Determine the [x, y] coordinate at the center of the cell enclosing the given text.  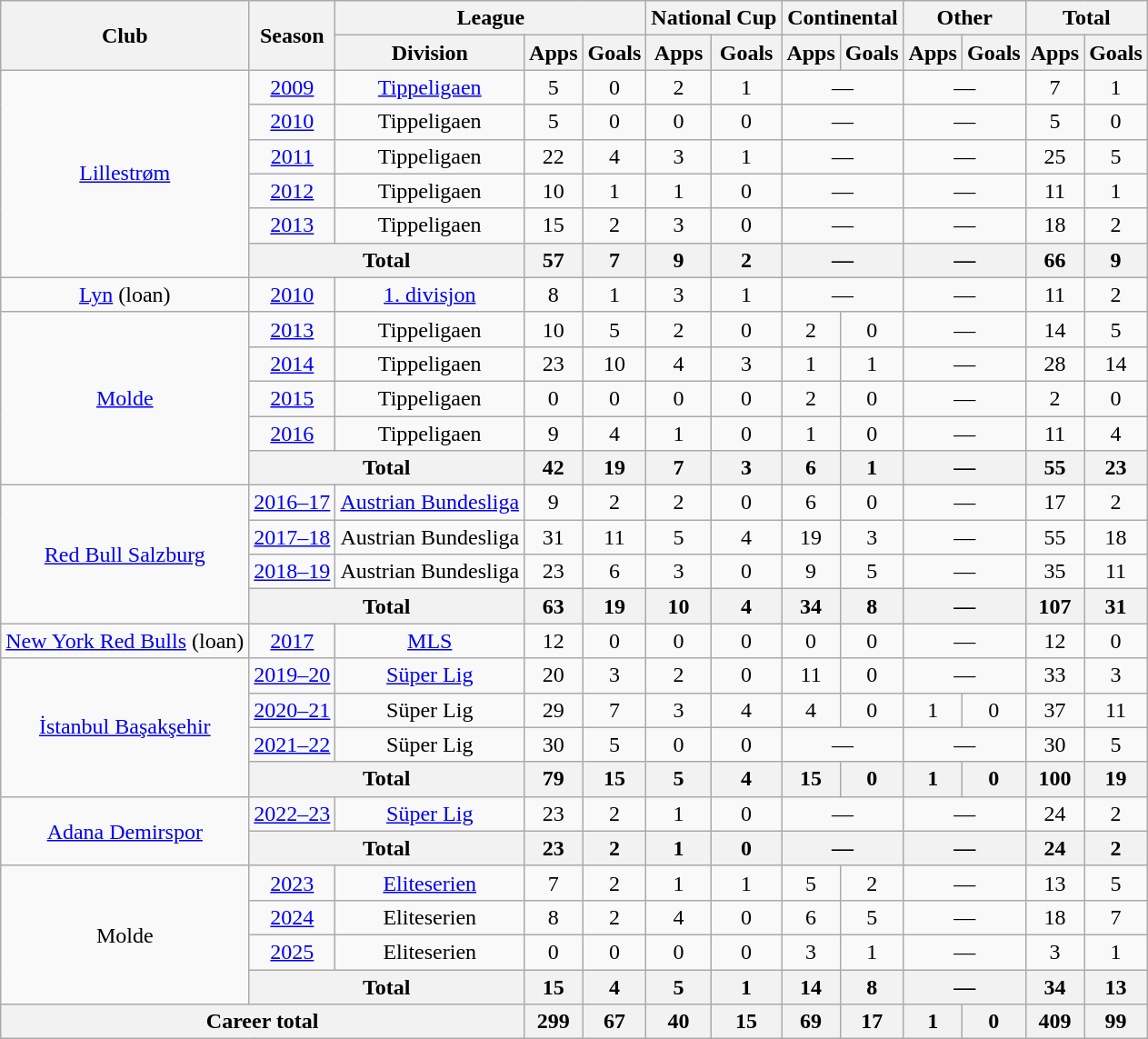
299 [554, 1022]
29 [554, 710]
2009 [293, 87]
2014 [293, 364]
28 [1054, 364]
2019–20 [293, 675]
New York Red Bulls (loan) [125, 641]
2011 [293, 156]
2017–18 [293, 537]
2015 [293, 398]
22 [554, 156]
2025 [293, 952]
2023 [293, 883]
2016 [293, 434]
Lillestrøm [125, 174]
2024 [293, 917]
1. divisjon [430, 295]
2012 [293, 191]
2018–19 [293, 572]
2021–22 [293, 744]
League [491, 18]
409 [1054, 1022]
Lyn (loan) [125, 295]
35 [1054, 572]
İstanbul Başakşehir [125, 727]
Red Bull Salzburg [125, 554]
107 [1054, 606]
National Cup [714, 18]
33 [1054, 675]
Season [293, 35]
2022–23 [293, 814]
79 [554, 779]
MLS [430, 641]
2016–17 [293, 503]
99 [1116, 1022]
100 [1054, 779]
63 [554, 606]
69 [811, 1022]
37 [1054, 710]
2017 [293, 641]
Career total [263, 1022]
Adana Demirspor [125, 831]
66 [1054, 260]
2020–21 [293, 710]
20 [554, 675]
25 [1054, 156]
40 [679, 1022]
Division [430, 53]
57 [554, 260]
Other [964, 18]
42 [554, 468]
67 [614, 1022]
Club [125, 35]
Continental [843, 18]
